Return the [x, y] coordinate for the center point of the cell that contains the specified text.  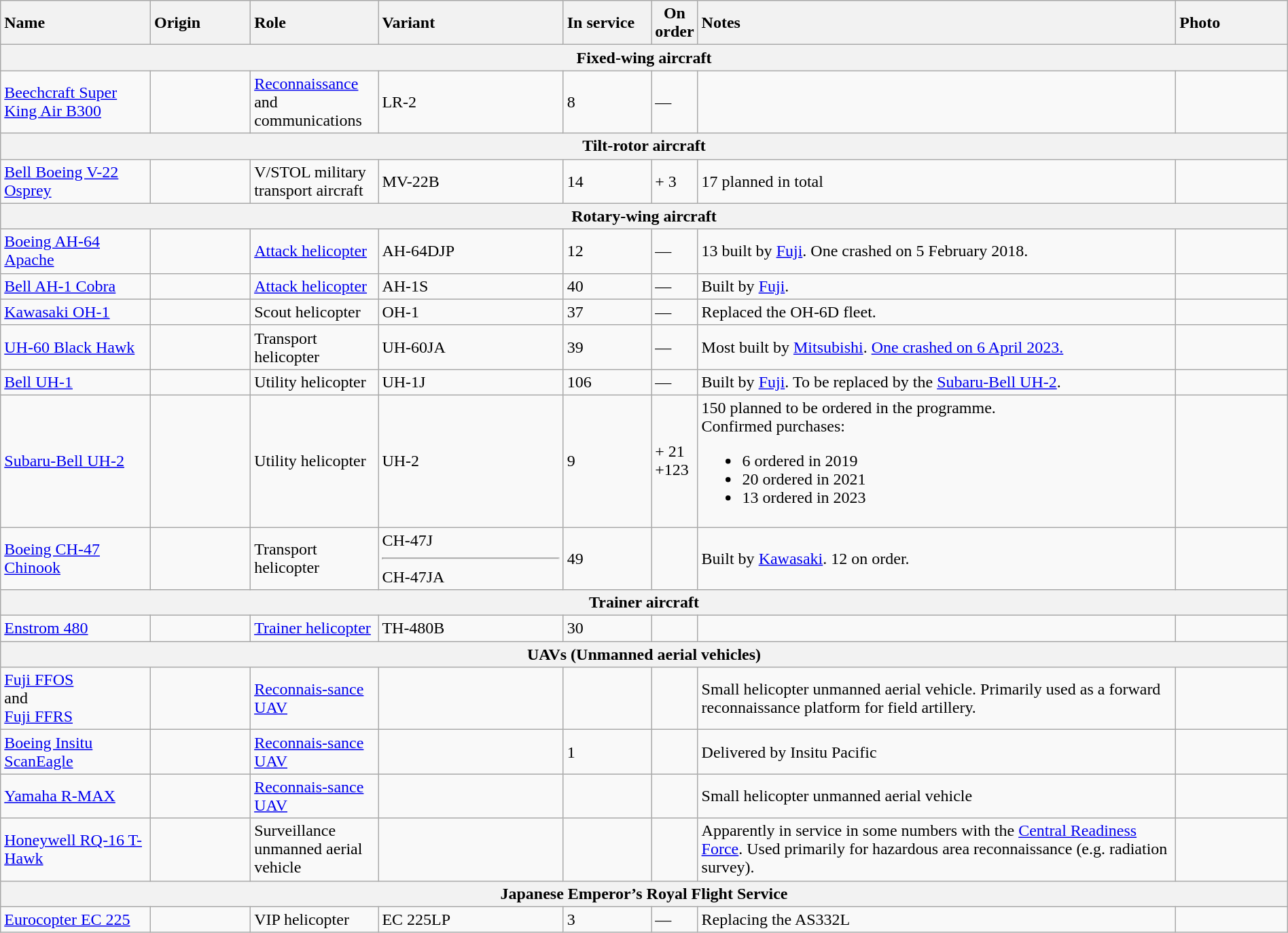
+ 21+123 [675, 461]
In service [607, 23]
+ 3 [675, 181]
Scout helicopter [315, 312]
Surveillance unmanned aerial vehicle [315, 849]
Enstrom 480 [76, 629]
Honeywell RQ-16 T-Hawk [76, 849]
Most built by Mitsubishi. One crashed on 6 April 2023. [937, 347]
Trainer helicopter [315, 629]
Delivered by Insitu Pacific [937, 752]
Boeing CH-47 Chinook [76, 559]
150 planned to be ordered in the programme.Confirmed purchases:6 ordered in 201920 ordered in 202113 ordered in 2023 [937, 461]
12 [607, 251]
Fuji FFOSandFuji FFRS [76, 699]
Built by Fuji. [937, 286]
40 [607, 286]
OH-1 [471, 312]
14 [607, 181]
Bell UH-1 [76, 382]
Subaru-Bell UH-2 [76, 461]
9 [607, 461]
V/STOL military transport aircraft [315, 181]
106 [607, 382]
Replaced the OH-6D fleet. [937, 312]
Bell AH-1 Cobra [76, 286]
Bell Boeing V-22 Osprey [76, 181]
Replacing the AS332L [937, 919]
UH-60JA [471, 347]
30 [607, 629]
UH-2 [471, 461]
1 [607, 752]
13 built by Fuji. One crashed on 5 February 2018. [937, 251]
Eurocopter EC 225 [76, 919]
Yamaha R-MAX [76, 796]
3 [607, 919]
Variant [471, 23]
Trainer aircraft [644, 603]
UH-1J [471, 382]
UH-60 Black Hawk [76, 347]
Reconnaissance and communications [315, 102]
8 [607, 102]
Fixed-wing aircraft [644, 58]
AH-1S [471, 286]
Boeing Insitu ScanEagle [76, 752]
39 [607, 347]
Japanese Emperor’s Royal Flight Service [644, 894]
Built by Fuji. To be replaced by the Subaru-Bell UH-2. [937, 382]
Beechcraft Super King Air B300 [76, 102]
On order [675, 23]
Role [315, 23]
MV-22B [471, 181]
TH-480B [471, 629]
Tilt-rotor aircraft [644, 146]
Photo [1232, 23]
Built by Kawasaki. 12 on order. [937, 559]
Name [76, 23]
Kawasaki OH-1 [76, 312]
Origin [200, 23]
17 planned in total [937, 181]
Rotary-wing aircraft [644, 216]
Notes [937, 23]
Small helicopter unmanned aerial vehicle [937, 796]
LR-2 [471, 102]
AH-64DJP [471, 251]
Apparently in service in some numbers with the Central Readiness Force. Used primarily for hazardous area reconnaissance (e.g. radiation survey). [937, 849]
VIP helicopter [315, 919]
Boeing AH-64 Apache [76, 251]
UAVs (Unmanned aerial vehicles) [644, 654]
Small helicopter unmanned aerial vehicle. Primarily used as a forward reconnaissance platform for field artillery. [937, 699]
37 [607, 312]
EC 225LP [471, 919]
CH-47JCH-47JA [471, 559]
49 [607, 559]
